Return (x, y) of the center of cell containing provided text 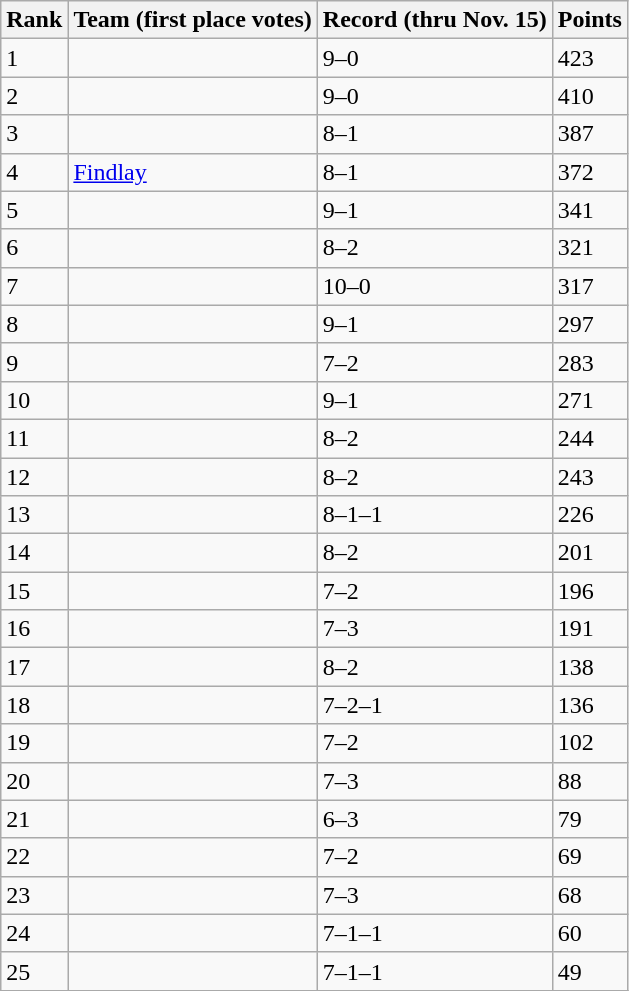
12 (34, 477)
9 (34, 362)
5 (34, 210)
11 (34, 438)
6–3 (434, 819)
18 (34, 705)
387 (590, 134)
19 (34, 743)
8 (34, 324)
196 (590, 591)
317 (590, 286)
341 (590, 210)
Findlay (192, 172)
297 (590, 324)
136 (590, 705)
4 (34, 172)
10–0 (434, 286)
13 (34, 515)
8–1–1 (434, 515)
244 (590, 438)
68 (590, 895)
49 (590, 971)
7–2–1 (434, 705)
372 (590, 172)
3 (34, 134)
226 (590, 515)
79 (590, 819)
243 (590, 477)
16 (34, 629)
1 (34, 58)
14 (34, 553)
321 (590, 248)
Team (first place votes) (192, 20)
423 (590, 58)
201 (590, 553)
6 (34, 248)
138 (590, 667)
7 (34, 286)
88 (590, 781)
24 (34, 933)
20 (34, 781)
69 (590, 857)
25 (34, 971)
283 (590, 362)
21 (34, 819)
23 (34, 895)
410 (590, 96)
22 (34, 857)
Record (thru Nov. 15) (434, 20)
Points (590, 20)
102 (590, 743)
60 (590, 933)
Rank (34, 20)
15 (34, 591)
2 (34, 96)
17 (34, 667)
10 (34, 400)
191 (590, 629)
271 (590, 400)
